Return the (X, Y) coordinate for the center point of the cell that contains the specified text.  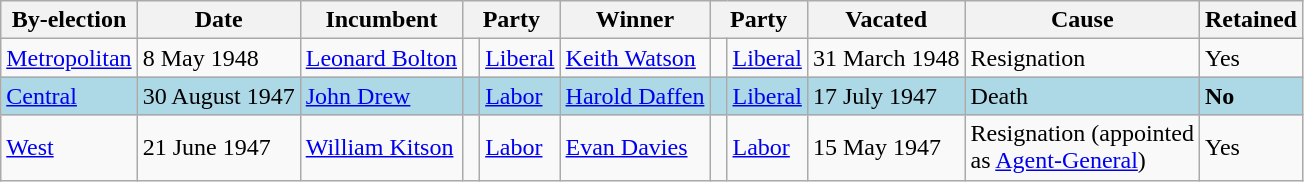
Death (1082, 96)
Winner (635, 20)
Central (69, 96)
John Drew (381, 96)
15 May 1947 (886, 148)
Evan Davies (635, 148)
Cause (1082, 20)
Harold Daffen (635, 96)
West (69, 148)
Resignation (appointedas Agent-General) (1082, 148)
Leonard Bolton (381, 58)
17 July 1947 (886, 96)
Incumbent (381, 20)
Metropolitan (69, 58)
Resignation (1082, 58)
Retained (1250, 20)
Keith Watson (635, 58)
William Kitson (381, 148)
31 March 1948 (886, 58)
30 August 1947 (218, 96)
No (1250, 96)
21 June 1947 (218, 148)
Date (218, 20)
Vacated (886, 20)
8 May 1948 (218, 58)
By-election (69, 20)
